Output the [x, y] coordinate of the center of the cell containing the given text.  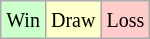
Loss [126, 20]
Draw [72, 20]
Win [24, 20]
